Locate the cell with the specified text and output its [X, Y] center coordinate. 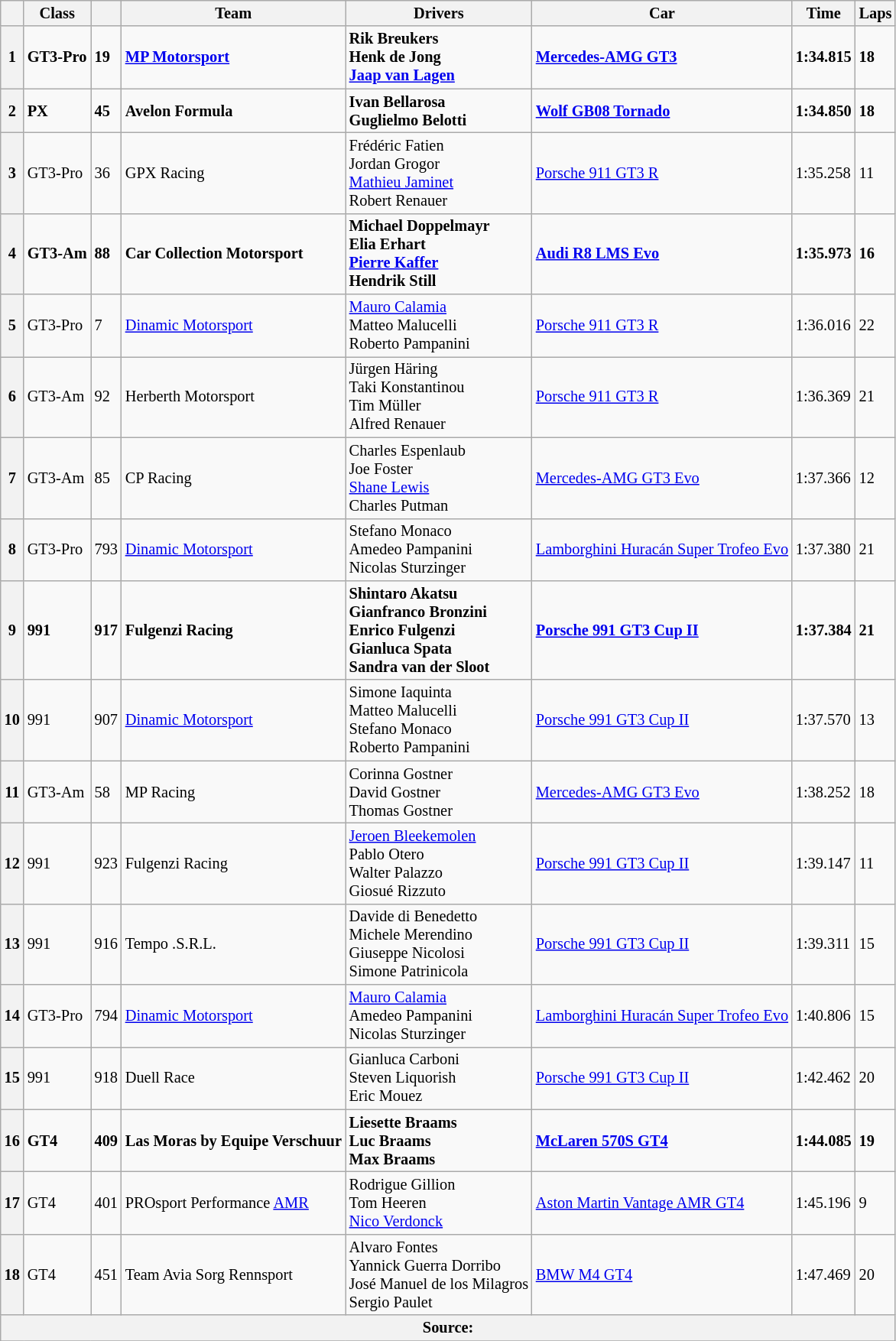
1:40.806 [824, 1016]
McLaren 570S GT4 [662, 1141]
Herberth Motorsport [234, 397]
88 [106, 254]
Drivers [439, 13]
Rik Breukers Henk de Jong Jaap van Lagen [439, 57]
Tempo .S.R.L. [234, 944]
Corinna Gostner David Gostner Thomas Gostner [439, 792]
1:38.252 [824, 792]
1:34.850 [824, 111]
918 [106, 1078]
45 [106, 111]
Mauro Calamia Matteo Malucelli Roberto Pampanini [439, 326]
14 [12, 1016]
10 [12, 720]
8 [12, 550]
451 [106, 1274]
1:35.973 [824, 254]
1:36.016 [824, 326]
4 [12, 254]
Rodrigue Gillion Tom Heeren Nico Verdonck [439, 1203]
85 [106, 478]
1:39.311 [824, 944]
PROsport Performance AMR [234, 1203]
Shintaro Akatsu Gianfranco Bronzini Enrico Fulgenzi Gianluca Spata Sandra van der Sloot [439, 630]
793 [106, 550]
1:39.147 [824, 863]
1:44.085 [824, 1141]
794 [106, 1016]
36 [106, 173]
1:36.369 [824, 397]
Car Collection Motorsport [234, 254]
GPX Racing [234, 173]
CP Racing [234, 478]
Ivan Bellarosa Guglielmo Belotti [439, 111]
Team [234, 13]
1:42.462 [824, 1078]
Laps [876, 13]
1:37.570 [824, 720]
Davide di Benedetto Michele Merendino Giuseppe Nicolosi Simone Patrinicola [439, 944]
Mauro Calamia Amedeo Pampanini Nicolas Sturzinger [439, 1016]
Las Moras by Equipe Verschuur [234, 1141]
3 [12, 173]
907 [106, 720]
Charles Espenlaub Joe Foster Shane Lewis Charles Putman [439, 478]
Stefano Monaco Amedeo Pampanini Nicolas Sturzinger [439, 550]
401 [106, 1203]
1:37.384 [824, 630]
5 [12, 326]
1:37.380 [824, 550]
92 [106, 397]
Frédéric Fatien Jordan Grogor Mathieu Jaminet Robert Renauer [439, 173]
1:47.469 [824, 1274]
Avelon Formula [234, 111]
Audi R8 LMS Evo [662, 254]
MP Motorsport [234, 57]
BMW M4 GT4 [662, 1274]
22 [876, 326]
Wolf GB08 Tornado [662, 111]
Team Avia Sorg Rennsport [234, 1274]
Gianluca Carboni Steven Liquorish Eric Mouez [439, 1078]
Class [57, 13]
6 [12, 397]
Mercedes-AMG GT3 [662, 57]
Car [662, 13]
Time [824, 13]
917 [106, 630]
Liesette Braams Luc Braams Max Braams [439, 1141]
2 [12, 111]
58 [106, 792]
1:45.196 [824, 1203]
916 [106, 944]
MP Racing [234, 792]
Michael Doppelmayr Elia Erhart Pierre Kaffer Hendrik Still [439, 254]
1:35.258 [824, 173]
409 [106, 1141]
1:34.815 [824, 57]
17 [12, 1203]
Alvaro Fontes Yannick Guerra Dorribo José Manuel de los Milagros Sergio Paulet [439, 1274]
Source: [448, 1328]
Aston Martin Vantage AMR GT4 [662, 1203]
Duell Race [234, 1078]
PX [57, 111]
1:37.366 [824, 478]
Jeroen Bleekemolen Pablo Otero Walter Palazzo Giosué Rizzuto [439, 863]
1 [12, 57]
Jürgen Häring Taki Konstantinou Tim Müller Alfred Renauer [439, 397]
Simone Iaquinta Matteo Malucelli Stefano Monaco Roberto Pampanini [439, 720]
923 [106, 863]
